Determine the (x, y) coordinate at the center of the cell enclosing the given text.  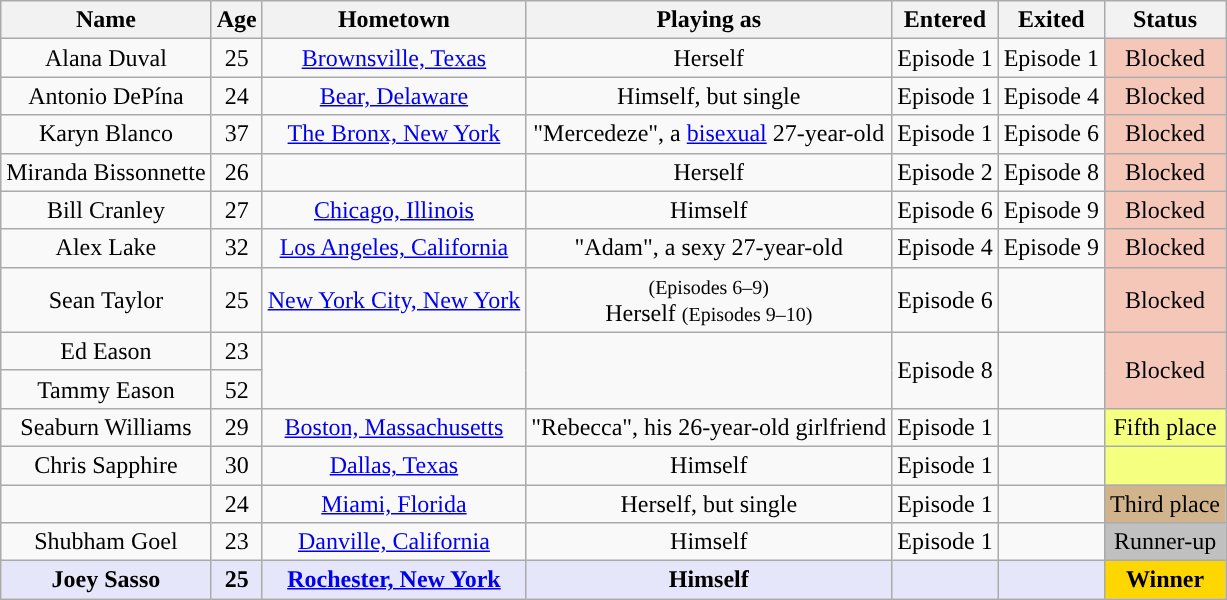
Alex Lake (106, 248)
Tammy Eason (106, 389)
"Rebecca", his 26-year-old girlfriend (709, 427)
"Adam", a sexy 27-year-old (709, 248)
Miranda Bissonnette (106, 172)
Joey Sasso (106, 580)
Brownsville, Texas (394, 58)
Status (1166, 20)
Name (106, 20)
The Bronx, New York (394, 134)
Antonio DePína (106, 96)
27 (236, 210)
Bear, Delaware (394, 96)
Ed Eason (106, 351)
26 (236, 172)
Chicago, Illinois (394, 210)
52 (236, 389)
29 (236, 427)
Winner (1166, 580)
New York City, New York (394, 300)
Episode 2 (945, 172)
37 (236, 134)
Age (236, 20)
Runner-up (1166, 542)
"Mercedeze", a bisexual 27-year-old (709, 134)
Herself, but single (709, 503)
Sean Taylor (106, 300)
Chris Sapphire (106, 465)
Miami, Florida (394, 503)
Third place (1166, 503)
32 (236, 248)
Playing as (709, 20)
Bill Cranley (106, 210)
Exited (1051, 20)
Hometown (394, 20)
Karyn Blanco (106, 134)
Dallas, Texas (394, 465)
Himself, but single (709, 96)
Rochester, New York (394, 580)
Shubham Goel (106, 542)
Entered (945, 20)
Alana Duval (106, 58)
Seaburn Williams (106, 427)
(Episodes 6–9)Herself (Episodes 9–10) (709, 300)
Fifth place (1166, 427)
Boston, Massachusetts (394, 427)
Danville, California (394, 542)
30 (236, 465)
Los Angeles, California (394, 248)
